Provide the [X, Y] coordinate of the cell's center where the given text is located.  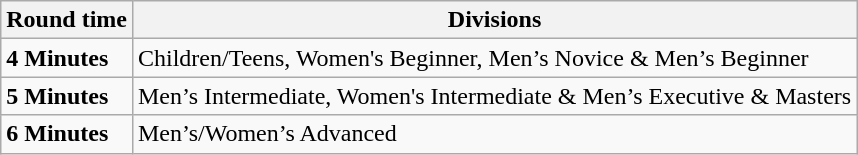
4 Minutes [67, 58]
Round time [67, 20]
Men’s Intermediate, Women's Intermediate & Men’s Executive & Masters [494, 96]
Men’s/Women’s Advanced [494, 134]
Children/Teens, Women's Beginner, Men’s Novice & Men’s Beginner [494, 58]
Divisions [494, 20]
6 Minutes [67, 134]
5 Minutes [67, 96]
